Search for the cell housing the specified text and yield its (X, Y) center coordinate. 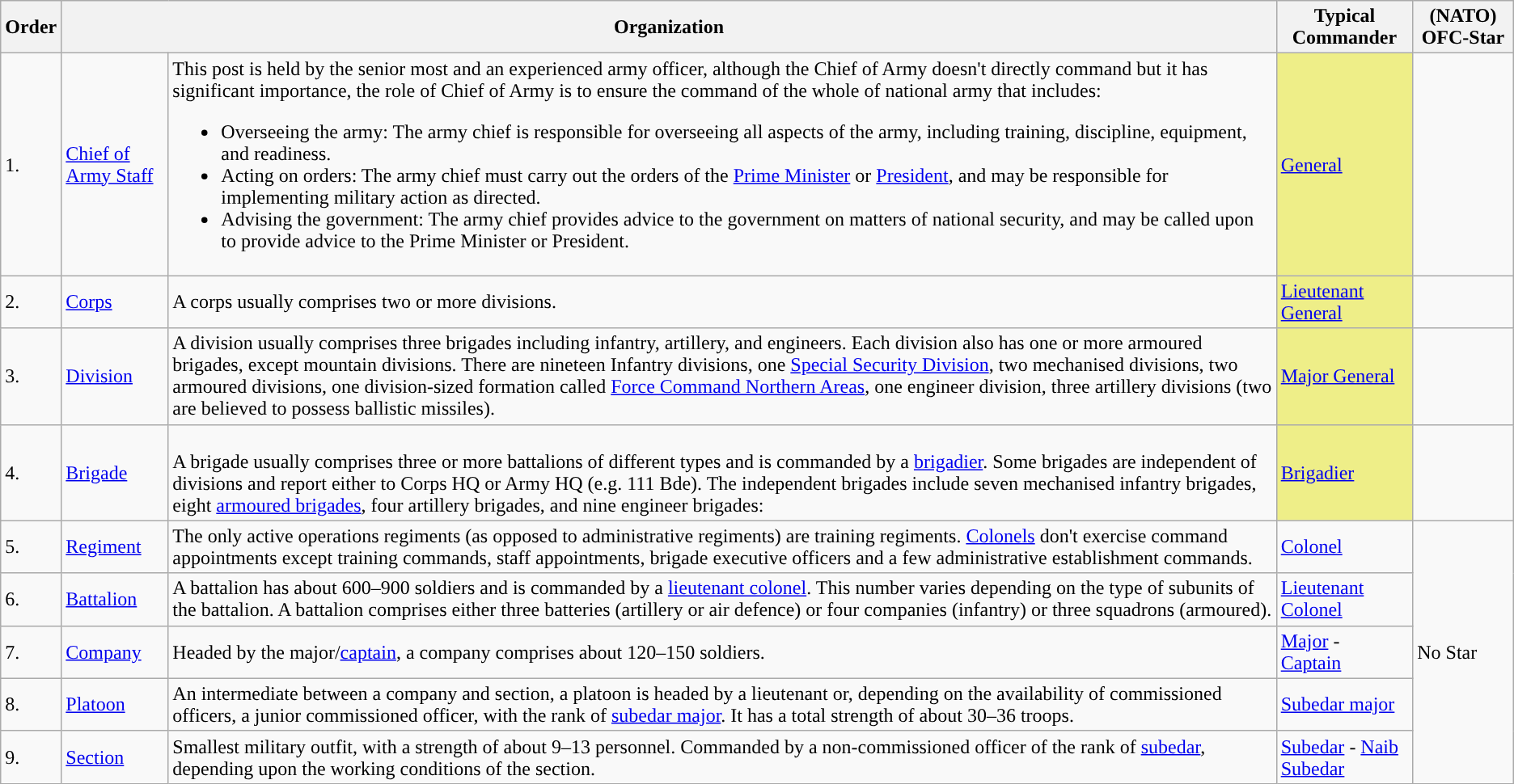
Platoon (115, 705)
No Star (1464, 651)
Chief of Army Staff (115, 165)
Division (115, 377)
Lieutenant Colonel (1344, 600)
1. (31, 165)
Brigade (115, 472)
(NATO) OFC-Star (1464, 27)
Company (115, 651)
9. (31, 757)
7. (31, 651)
Brigadier (1344, 472)
General (1344, 165)
A corps usually comprises two or more divisions. (722, 302)
Regiment (115, 546)
Typical Commander (1344, 27)
Organization (669, 27)
4. (31, 472)
8. (31, 705)
Section (115, 757)
5. (31, 546)
Battalion (115, 600)
Major General (1344, 377)
2. (31, 302)
6. (31, 600)
Headed by the major/captain, a company comprises about 120–150 soldiers. (722, 651)
Subedar - Naib Subedar (1344, 757)
Lieutenant General (1344, 302)
Order (31, 27)
3. (31, 377)
Colonel (1344, 546)
Major -Captain (1344, 651)
Subedar major (1344, 705)
Corps (115, 302)
